Locate the cell with the specified text and output its (x, y) center coordinate. 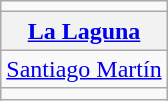
Santiago Martín (84, 69)
La Laguna (84, 31)
